For the text-containing cell, return its midpoint in [X, Y] coordinate format. 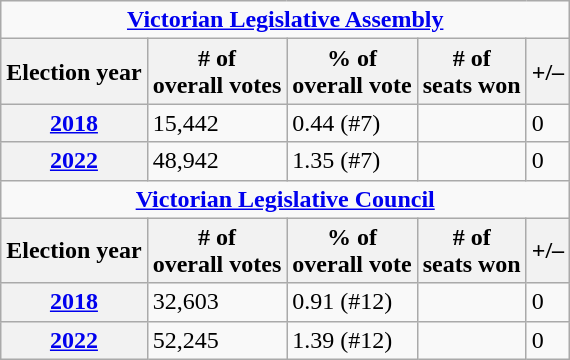
15,442 [217, 123]
1.35 (#7) [352, 161]
1.39 (#12) [352, 340]
0.44 (#7) [352, 123]
48,942 [217, 161]
Victorian Legislative Assembly [286, 20]
32,603 [217, 302]
52,245 [217, 340]
0.91 (#12) [352, 302]
Victorian Legislative Council [286, 199]
